Locate the cell with the specified text and output its (x, y) center coordinate. 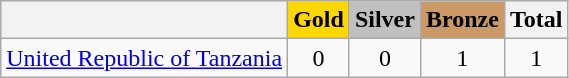
Total (536, 20)
Gold (319, 20)
United Republic of Tanzania (144, 58)
Silver (384, 20)
Bronze (462, 20)
